Extract the (x, y) coordinate from the center of the cell holding the provided text.  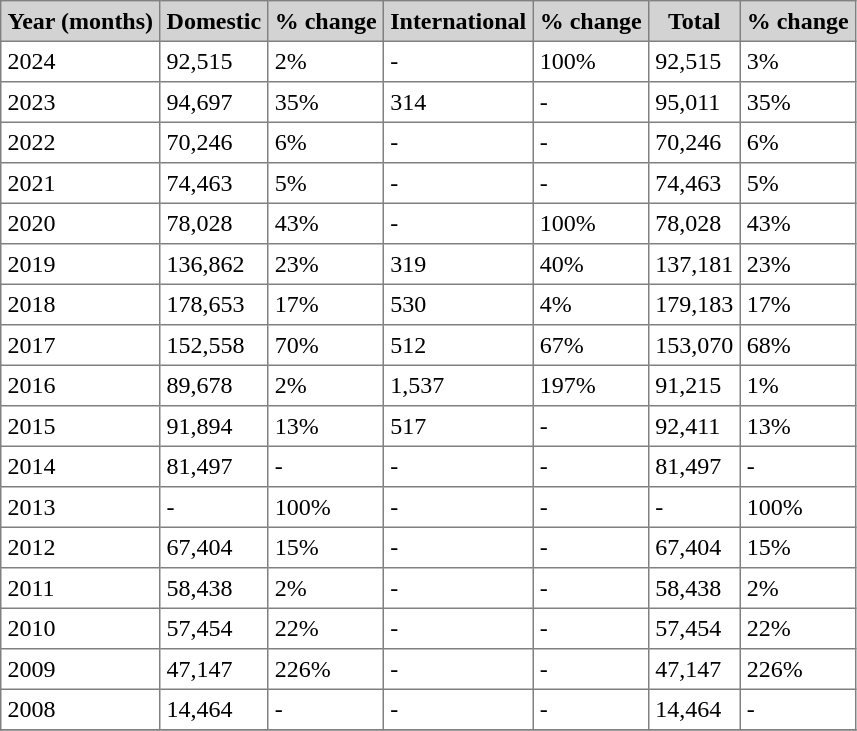
2014 (80, 466)
2010 (80, 628)
2012 (80, 547)
530 (458, 304)
319 (458, 264)
2020 (80, 223)
512 (458, 345)
197% (591, 385)
40% (591, 264)
136,862 (214, 264)
2016 (80, 385)
2013 (80, 507)
2018 (80, 304)
Domestic (214, 21)
68% (798, 345)
92,411 (694, 426)
517 (458, 426)
2011 (80, 588)
2008 (80, 709)
4% (591, 304)
89,678 (214, 385)
137,181 (694, 264)
3% (798, 61)
2015 (80, 426)
91,215 (694, 385)
67% (591, 345)
95,011 (694, 102)
1,537 (458, 385)
2017 (80, 345)
178,653 (214, 304)
2022 (80, 142)
2009 (80, 669)
153,070 (694, 345)
1% (798, 385)
Year (months) (80, 21)
2023 (80, 102)
2021 (80, 183)
314 (458, 102)
91,894 (214, 426)
2024 (80, 61)
70% (326, 345)
International (458, 21)
2019 (80, 264)
94,697 (214, 102)
152,558 (214, 345)
179,183 (694, 304)
Total (694, 21)
